Find where the given text appears and provide that cell's center as [x, y] coordinate. 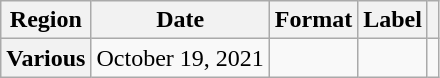
October 19, 2021 [180, 58]
Label [393, 20]
Date [180, 20]
Various [46, 58]
Format [313, 20]
Region [46, 20]
